For the text-containing cell, return its midpoint in (X, Y) coordinate format. 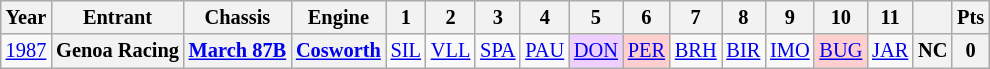
PER (646, 51)
SPA (498, 51)
Genoa Racing (118, 51)
IMO (790, 51)
5 (596, 17)
11 (890, 17)
DON (596, 51)
BIR (744, 51)
7 (696, 17)
6 (646, 17)
4 (544, 17)
8 (744, 17)
PAU (544, 51)
Engine (338, 17)
March 87B (238, 51)
JAR (890, 51)
Entrant (118, 17)
9 (790, 17)
1987 (26, 51)
Cosworth (338, 51)
10 (840, 17)
Pts (970, 17)
2 (450, 17)
Year (26, 17)
1 (406, 17)
Chassis (238, 17)
VLL (450, 51)
BRH (696, 51)
SIL (406, 51)
0 (970, 51)
BUG (840, 51)
NC (932, 51)
3 (498, 17)
